Extract the [x, y] coordinate from the center of the cell holding the provided text.  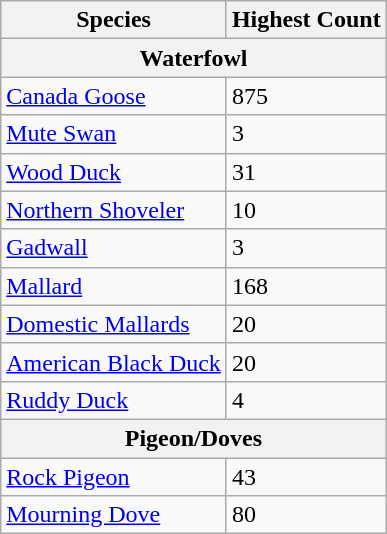
Gadwall [114, 248]
Mute Swan [114, 134]
4 [306, 400]
31 [306, 172]
43 [306, 477]
American Black Duck [114, 362]
Rock Pigeon [114, 477]
Highest Count [306, 20]
Northern Shoveler [114, 210]
Wood Duck [114, 172]
Species [114, 20]
Waterfowl [194, 58]
Canada Goose [114, 96]
Domestic Mallards [114, 324]
80 [306, 515]
Mallard [114, 286]
Mourning Dove [114, 515]
875 [306, 96]
Ruddy Duck [114, 400]
Pigeon/Doves [194, 438]
168 [306, 286]
10 [306, 210]
